Scan for the cell matching the given text and deliver its [X, Y] coordinate at center. 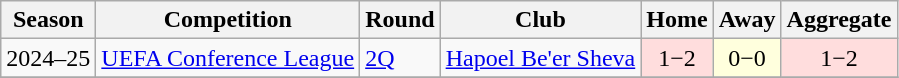
Hapoel Be'er Sheva [540, 58]
Home [677, 20]
Round [400, 20]
2024–25 [48, 58]
0−0 [747, 58]
Away [747, 20]
Club [540, 20]
Competition [228, 20]
2Q [400, 58]
Season [48, 20]
UEFA Conference League [228, 58]
Aggregate [839, 20]
